Locate the cell with the specified text and output its (X, Y) center coordinate. 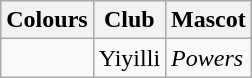
Colours (47, 20)
Mascot (209, 20)
Yiyilli (129, 58)
Powers (209, 58)
Club (129, 20)
